Identify which cell holds the provided text, then report its (x, y) central coordinate. 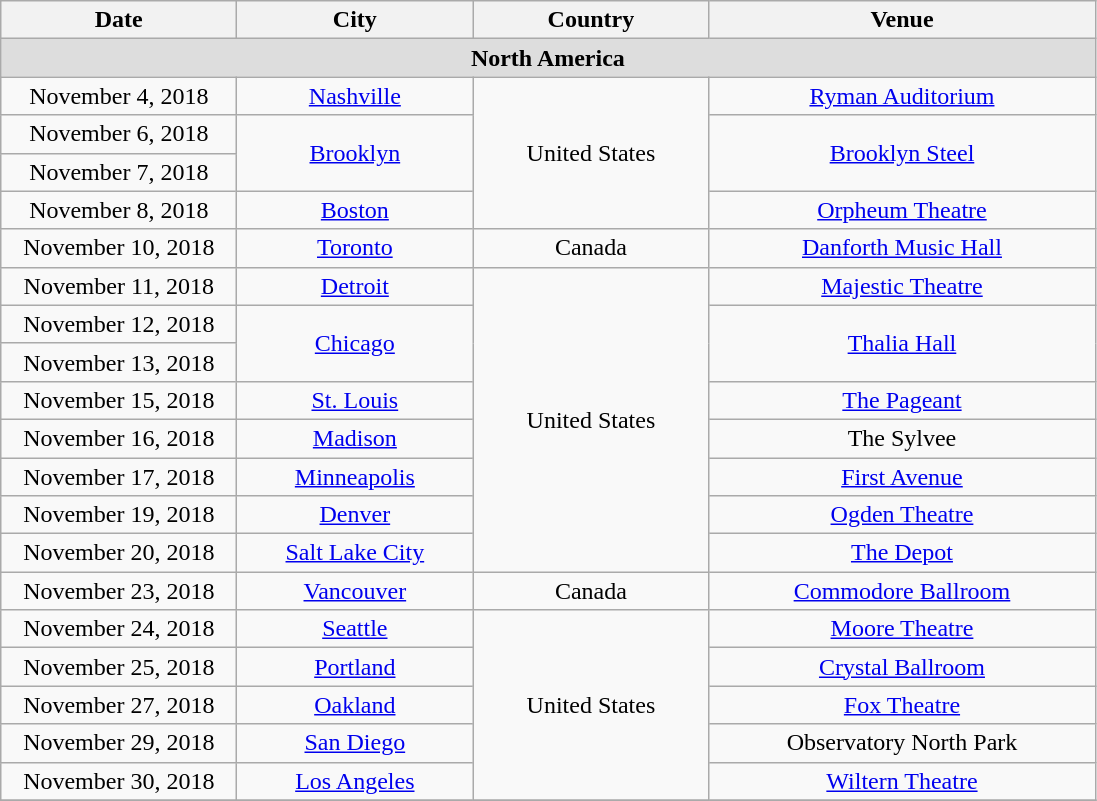
Observatory North Park (902, 743)
November 23, 2018 (119, 591)
November 17, 2018 (119, 477)
Commodore Ballroom (902, 591)
St. Louis (355, 400)
First Avenue (902, 477)
November 19, 2018 (119, 515)
Fox Theatre (902, 705)
November 13, 2018 (119, 362)
Wiltern Theatre (902, 781)
Date (119, 20)
Oakland (355, 705)
Detroit (355, 286)
Brooklyn Steel (902, 153)
November 24, 2018 (119, 629)
Venue (902, 20)
November 27, 2018 (119, 705)
Nashville (355, 96)
Minneapolis (355, 477)
November 15, 2018 (119, 400)
San Diego (355, 743)
November 16, 2018 (119, 438)
Crystal Ballroom (902, 667)
Denver (355, 515)
Salt Lake City (355, 553)
City (355, 20)
November 12, 2018 (119, 324)
Country (591, 20)
November 10, 2018 (119, 248)
Madison (355, 438)
North America (548, 58)
The Sylvee (902, 438)
Ryman Auditorium (902, 96)
November 20, 2018 (119, 553)
November 11, 2018 (119, 286)
Vancouver (355, 591)
Danforth Music Hall (902, 248)
Los Angeles (355, 781)
Portland (355, 667)
November 25, 2018 (119, 667)
Ogden Theatre (902, 515)
November 4, 2018 (119, 96)
Moore Theatre (902, 629)
November 30, 2018 (119, 781)
November 6, 2018 (119, 134)
Chicago (355, 343)
Boston (355, 210)
Seattle (355, 629)
The Pageant (902, 400)
Orpheum Theatre (902, 210)
Brooklyn (355, 153)
Thalia Hall (902, 343)
Toronto (355, 248)
November 7, 2018 (119, 172)
November 8, 2018 (119, 210)
November 29, 2018 (119, 743)
The Depot (902, 553)
Majestic Theatre (902, 286)
